Capture the cell that displays the provided text and extract its [X, Y] central coordinate. 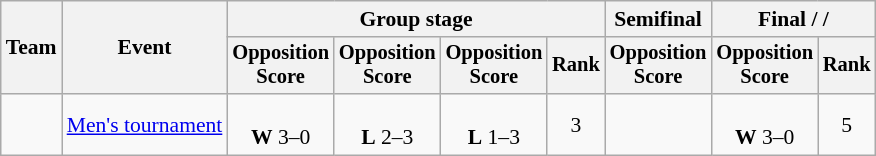
Men's tournament [145, 124]
Group stage [416, 19]
L 2–3 [388, 124]
Semifinal [658, 19]
Team [32, 48]
Final / / [793, 19]
5 [847, 124]
3 [576, 124]
Event [145, 48]
L 1–3 [494, 124]
